Return the (x, y) coordinate for the center point of the cell that contains the specified text.  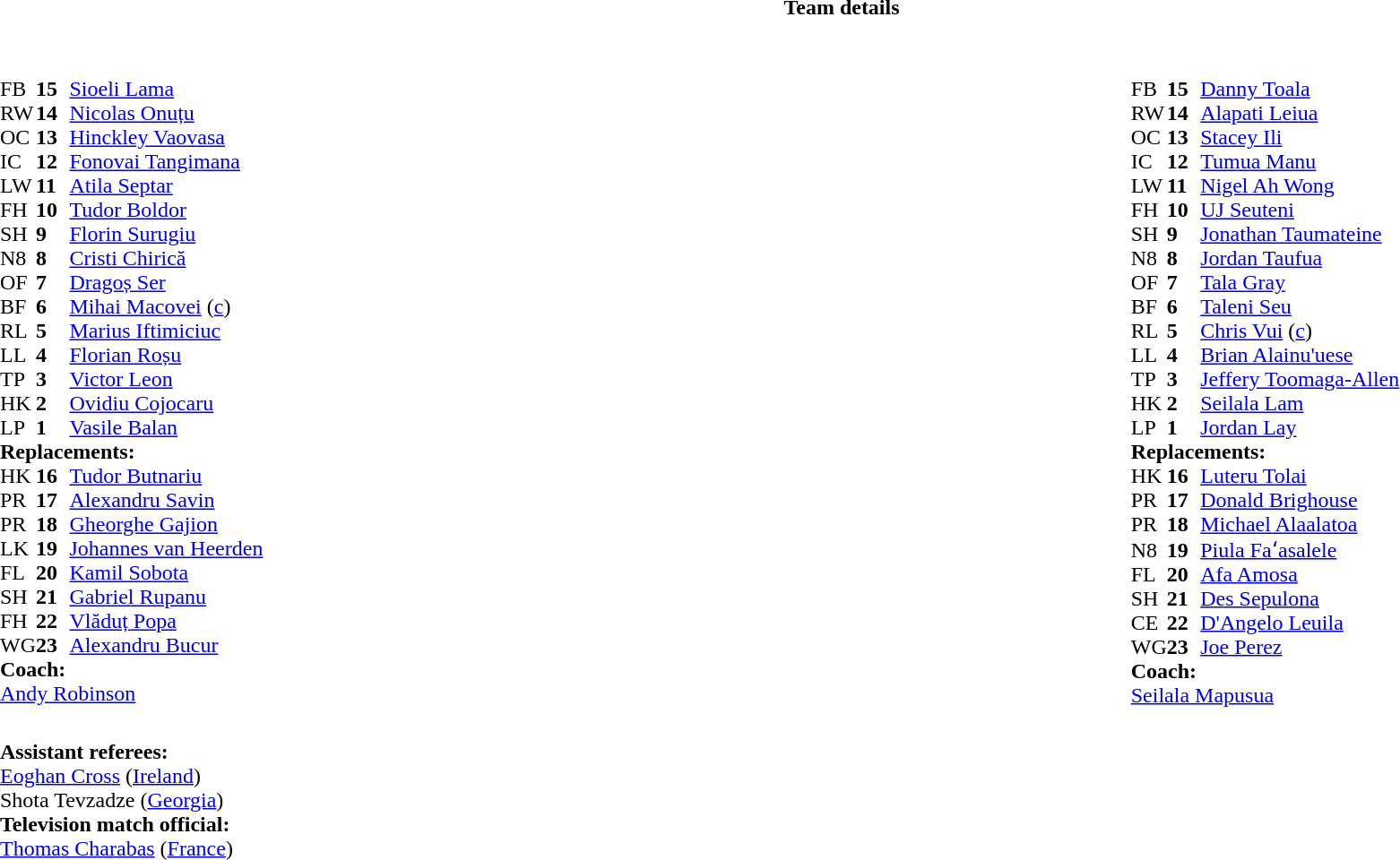
Seilala Lam (1300, 403)
Michael Alaalatoa (1300, 525)
Tudor Butnariu (166, 477)
Cristi Chirică (166, 258)
Fonovai Tangimana (166, 161)
Stacey Ili (1300, 138)
UJ Seuteni (1300, 210)
Des Sepulona (1300, 598)
Marius Iftimiciuc (166, 331)
Taleni Seu (1300, 306)
Tudor Boldor (166, 210)
Alexandru Bucur (166, 645)
Nigel Ah Wong (1300, 186)
CE (1149, 623)
Nicolas Onuțu (166, 113)
Piula Faʻasalele (1300, 549)
Sioeli Lama (166, 90)
Danny Toala (1300, 90)
Florian Roșu (166, 355)
LK (18, 548)
Jordan Taufua (1300, 258)
Joe Perez (1300, 647)
Johannes van Heerden (166, 548)
Florin Surugiu (166, 235)
Victor Leon (166, 380)
Kamil Sobota (166, 573)
Andy Robinson (131, 693)
Alapati Leiua (1300, 113)
Brian Alainu'uese (1300, 355)
Ovidiu Cojocaru (166, 403)
Tala Gray (1300, 283)
Afa Amosa (1300, 575)
Vlăduț Popa (166, 622)
Chris Vui (c) (1300, 331)
Gheorghe Gajion (166, 525)
Dragoș Ser (166, 283)
Donald Brighouse (1300, 500)
Hinckley Vaovasa (166, 138)
Atila Septar (166, 186)
D'Angelo Leuila (1300, 623)
Jeffery Toomaga-Allen (1300, 380)
Gabriel Rupanu (166, 597)
Alexandru Savin (166, 500)
Mihai Macovei (c) (166, 306)
Luteru Tolai (1300, 477)
Jordan Lay (1300, 428)
Tumua Manu (1300, 161)
Seilala Mapusua (1266, 695)
Vasile Balan (166, 428)
Jonathan Taumateine (1300, 235)
